For the text-containing cell, return its midpoint in (x, y) coordinate format. 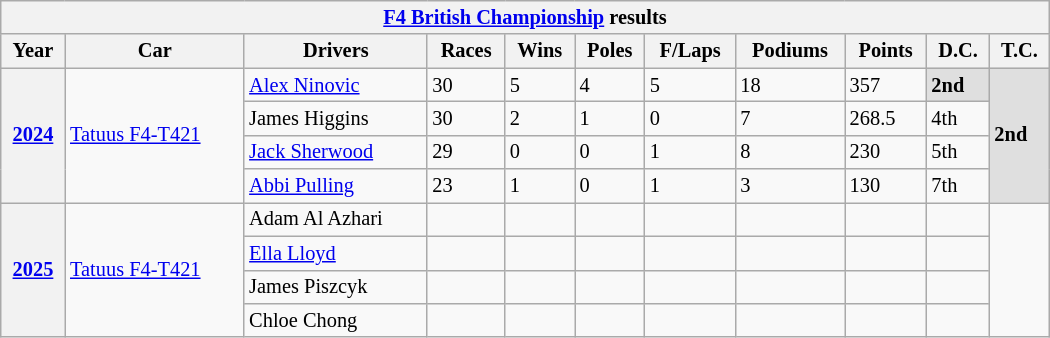
130 (886, 186)
Year (33, 51)
T.C. (1020, 51)
2025 (33, 270)
Alex Ninovic (336, 85)
268.5 (886, 118)
2024 (33, 136)
5th (958, 152)
4th (958, 118)
7 (790, 118)
3 (790, 186)
Abbi Pulling (336, 186)
Poles (610, 51)
Races (466, 51)
2 (540, 118)
James Higgins (336, 118)
Wins (540, 51)
Chloe Chong (336, 320)
Podiums (790, 51)
230 (886, 152)
F/Laps (690, 51)
Adam Al Azhari (336, 219)
29 (466, 152)
F4 British Championship results (525, 17)
18 (790, 85)
4 (610, 85)
Car (154, 51)
357 (886, 85)
8 (790, 152)
Jack Sherwood (336, 152)
23 (466, 186)
James Piszcyk (336, 287)
D.C. (958, 51)
Ella Lloyd (336, 253)
7th (958, 186)
Points (886, 51)
Drivers (336, 51)
